Provide the (x, y) coordinate of the cell's center where the given text is located.  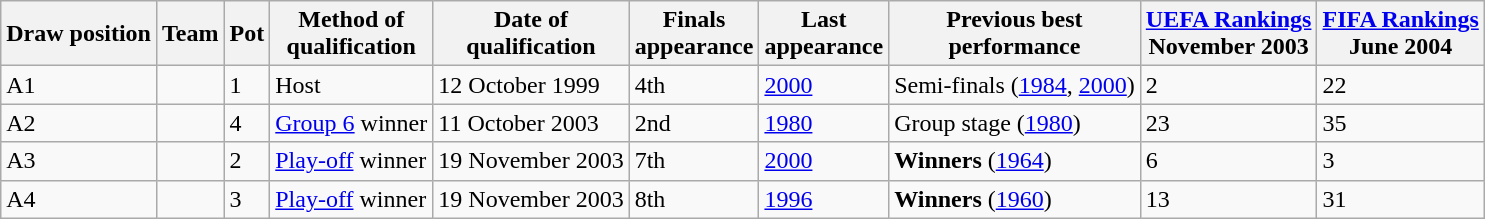
Winners (1964) (1015, 161)
Previous bestperformance (1015, 34)
23 (1228, 123)
Finalsappearance (694, 34)
1996 (824, 199)
Semi-finals (1984, 2000) (1015, 85)
Winners (1960) (1015, 199)
35 (1400, 123)
Method ofqualification (352, 34)
1980 (824, 123)
8th (694, 199)
A1 (79, 85)
Draw position (79, 34)
Host (352, 85)
Group stage (1980) (1015, 123)
12 October 1999 (531, 85)
UEFA RankingsNovember 2003 (1228, 34)
13 (1228, 199)
Team (190, 34)
7th (694, 161)
4th (694, 85)
4 (247, 123)
6 (1228, 161)
A4 (79, 199)
2nd (694, 123)
11 October 2003 (531, 123)
A3 (79, 161)
Lastappearance (824, 34)
FIFA RankingsJune 2004 (1400, 34)
Group 6 winner (352, 123)
22 (1400, 85)
Date ofqualification (531, 34)
31 (1400, 199)
1 (247, 85)
A2 (79, 123)
Pot (247, 34)
